Find where the given text appears and provide that cell's center as (X, Y) coordinate. 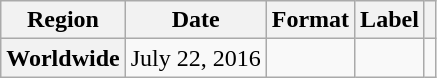
Date (196, 20)
Format (310, 20)
July 22, 2016 (196, 58)
Worldwide (63, 58)
Label (390, 20)
Region (63, 20)
